Provide the (X, Y) coordinate of the cell's center where the given text is located.  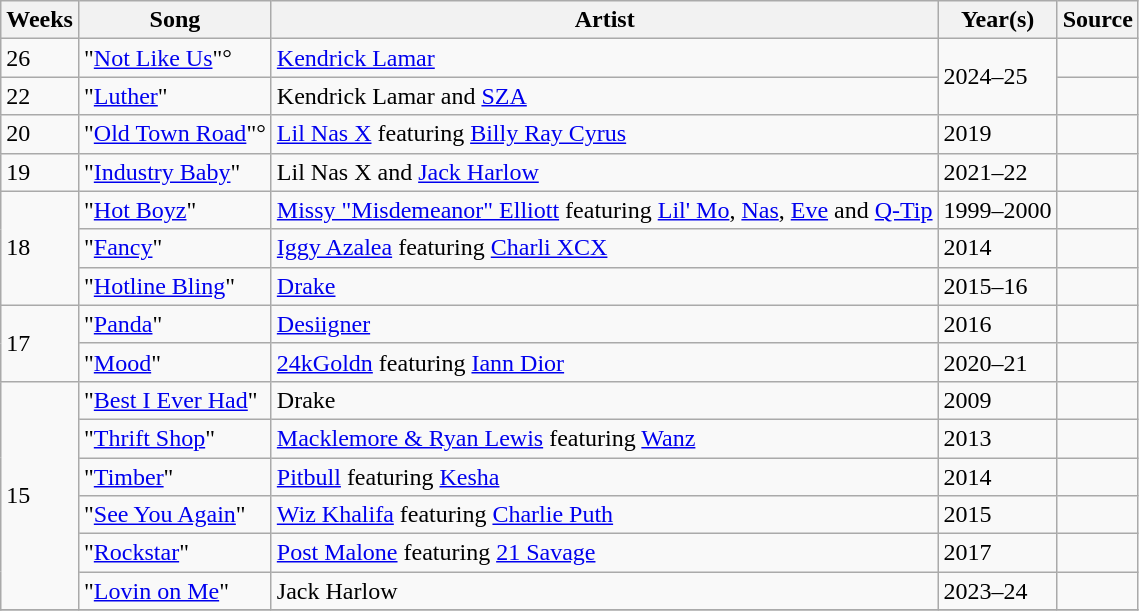
2017 (998, 553)
Lil Nas X featuring Billy Ray Cyrus (604, 134)
"Industry Baby" (174, 172)
"Luther" (174, 96)
2009 (998, 400)
15 (40, 495)
Macklemore & Ryan Lewis featuring Wanz (604, 438)
"Fancy" (174, 248)
"Rockstar" (174, 553)
Source (1098, 20)
Artist (604, 20)
"Hot Boyz" (174, 210)
2015 (998, 515)
Pitbull featuring Kesha (604, 477)
17 (40, 343)
18 (40, 248)
2020–21 (998, 362)
Lil Nas X and Jack Harlow (604, 172)
Jack Harlow (604, 591)
Year(s) (998, 20)
"Lovin on Me" (174, 591)
Song (174, 20)
20 (40, 134)
2016 (998, 324)
"Best I Ever Had" (174, 400)
19 (40, 172)
Weeks (40, 20)
2015–16 (998, 286)
"Thrift Shop" (174, 438)
Iggy Azalea featuring Charli XCX (604, 248)
"Not Like Us"° (174, 58)
1999–2000 (998, 210)
2013 (998, 438)
Wiz Khalifa featuring Charlie Puth (604, 515)
Missy "Misdemeanor" Elliott featuring Lil' Mo, Nas, Eve and Q-Tip (604, 210)
"Hotline Bling" (174, 286)
22 (40, 96)
"Panda" (174, 324)
2021–22 (998, 172)
"See You Again" (174, 515)
2019 (998, 134)
"Old Town Road"° (174, 134)
"Mood" (174, 362)
Desiigner (604, 324)
2023–24 (998, 591)
Kendrick Lamar and SZA (604, 96)
Kendrick Lamar (604, 58)
24kGoldn featuring Iann Dior (604, 362)
2024–25 (998, 77)
"Timber" (174, 477)
26 (40, 58)
Post Malone featuring 21 Savage (604, 553)
